Capture the cell that displays the provided text and extract its [X, Y] central coordinate. 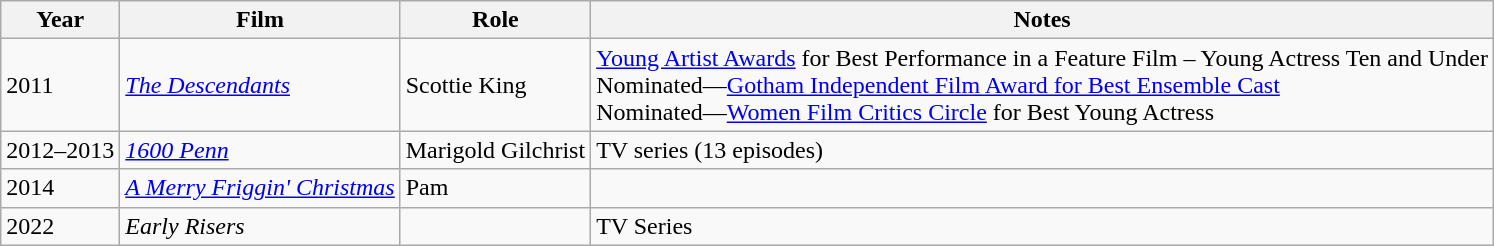
Notes [1042, 20]
Early Risers [260, 226]
TV series (13 episodes) [1042, 150]
2022 [60, 226]
Pam [495, 188]
Marigold Gilchrist [495, 150]
2014 [60, 188]
TV Series [1042, 226]
A Merry Friggin' Christmas [260, 188]
Year [60, 20]
The Descendants [260, 85]
Role [495, 20]
2011 [60, 85]
Film [260, 20]
1600 Penn [260, 150]
Scottie King [495, 85]
2012–2013 [60, 150]
